Locate the cell with the specified text and output its [x, y] center coordinate. 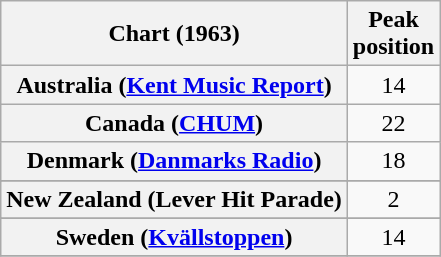
New Zealand (Lever Hit Parade) [174, 199]
Sweden (Kvällstoppen) [174, 237]
Chart (1963) [174, 34]
Peakposition [393, 34]
Denmark (Danmarks Radio) [174, 161]
2 [393, 199]
22 [393, 123]
Canada (CHUM) [174, 123]
18 [393, 161]
Australia (Kent Music Report) [174, 85]
